Determine the (x, y) coordinate at the center of the cell enclosing the given text.  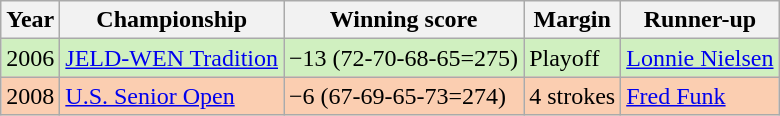
4 strokes (572, 96)
Lonnie Nielsen (700, 58)
Winning score (404, 20)
Margin (572, 20)
Championship (172, 20)
Year (30, 20)
−13 (72-70-68-65=275) (404, 58)
2006 (30, 58)
Playoff (572, 58)
2008 (30, 96)
JELD-WEN Tradition (172, 58)
−6 (67-69-65-73=274) (404, 96)
U.S. Senior Open (172, 96)
Fred Funk (700, 96)
Runner-up (700, 20)
